Scan for the cell matching the given text and deliver its [x, y] coordinate at center. 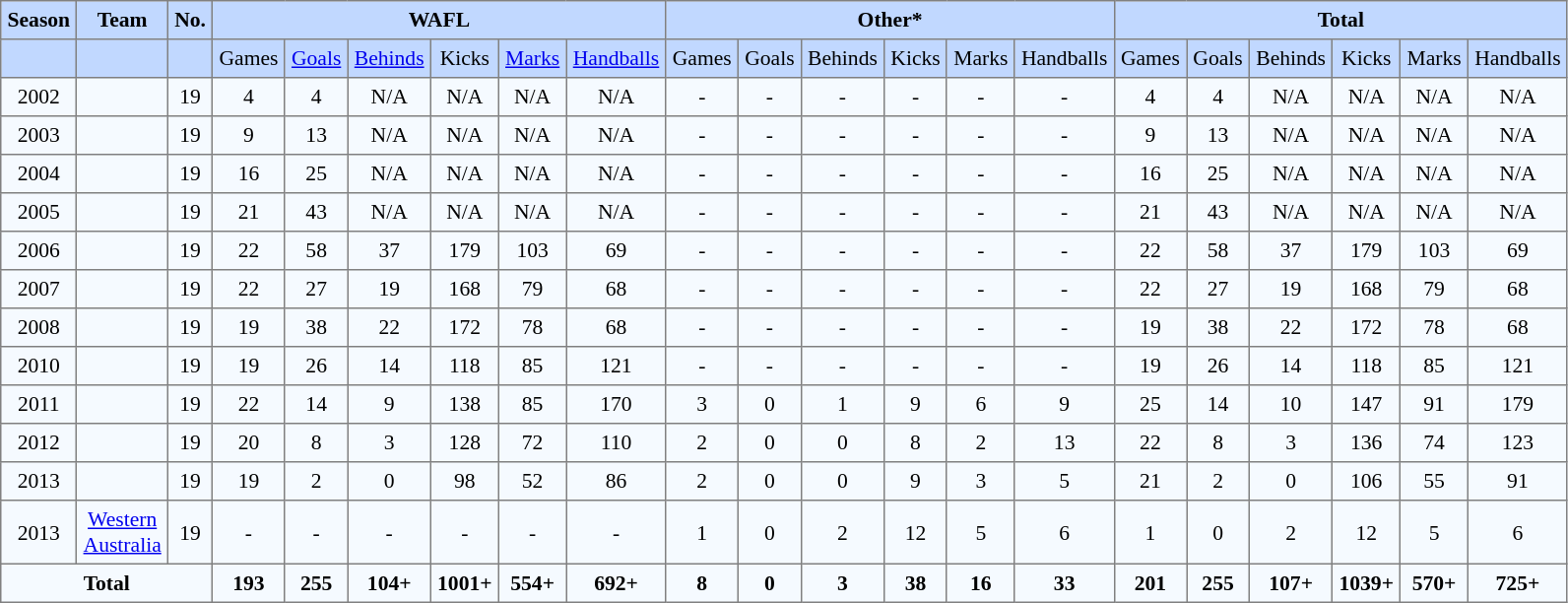
123 [1517, 443]
201 [1150, 583]
725+ [1517, 583]
2007 [39, 290]
2006 [39, 250]
570+ [1434, 583]
10 [1290, 404]
Other* [890, 20]
554+ [532, 583]
104+ [389, 583]
170 [617, 404]
692+ [617, 583]
128 [465, 443]
74 [1434, 443]
2008 [39, 327]
Season [39, 20]
136 [1367, 443]
2002 [39, 97]
107+ [1290, 583]
No. [189, 20]
Team [122, 20]
106 [1367, 481]
2010 [39, 367]
2003 [39, 136]
2011 [39, 404]
55 [1434, 481]
193 [248, 583]
WAFL [439, 20]
52 [532, 481]
1039+ [1367, 583]
20 [248, 443]
2004 [39, 173]
138 [465, 404]
Western Australia [122, 532]
33 [1064, 583]
86 [617, 481]
110 [617, 443]
98 [465, 481]
147 [1367, 404]
1001+ [465, 583]
2005 [39, 213]
2012 [39, 443]
72 [532, 443]
